From the cell containing the given text, extract its center point as [x, y] coordinate. 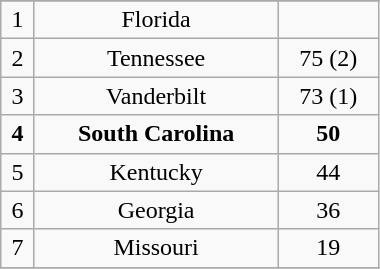
5 [18, 172]
Florida [156, 20]
Kentucky [156, 172]
Tennessee [156, 58]
Vanderbilt [156, 96]
50 [328, 134]
44 [328, 172]
7 [18, 248]
4 [18, 134]
1 [18, 20]
Georgia [156, 210]
73 (1) [328, 96]
Missouri [156, 248]
6 [18, 210]
36 [328, 210]
19 [328, 248]
75 (2) [328, 58]
South Carolina [156, 134]
2 [18, 58]
3 [18, 96]
